Pinpoint the cell where the given text exists, returning its (x, y) midpoint coordinate. 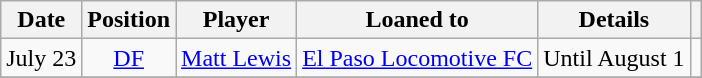
Until August 1 (614, 58)
Details (614, 20)
Matt Lewis (236, 58)
Position (129, 20)
Date (42, 20)
DF (129, 58)
July 23 (42, 58)
Player (236, 20)
Loaned to (418, 20)
El Paso Locomotive FC (418, 58)
